Provide the [x, y] coordinate of the cell's center where the given text is located.  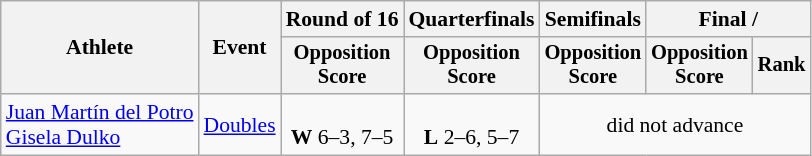
Semifinals [594, 19]
did not advance [676, 124]
Rank [782, 66]
Athlete [100, 48]
Quarterfinals [472, 19]
Juan Martín del PotroGisela Dulko [100, 124]
L 2–6, 5–7 [472, 124]
Event [240, 48]
Final / [728, 19]
W 6–3, 7–5 [342, 124]
Doubles [240, 124]
Round of 16 [342, 19]
